Return [X, Y] of the center of cell containing provided text 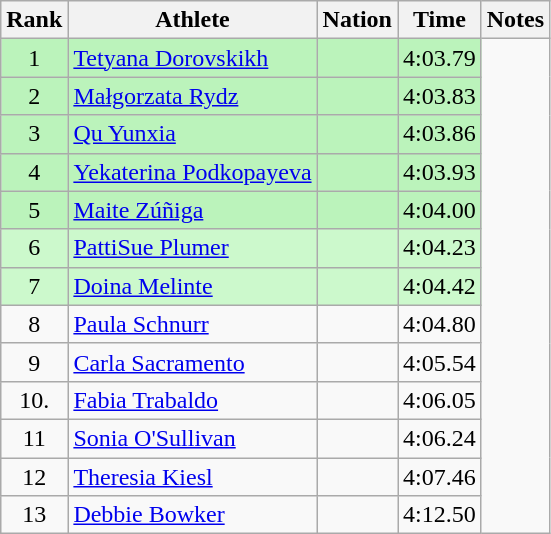
Paula Schnurr [192, 324]
Time [440, 20]
2 [34, 96]
4:04.42 [440, 286]
4:03.83 [440, 96]
4:03.79 [440, 58]
4:03.86 [440, 134]
9 [34, 362]
4:03.93 [440, 172]
4:06.05 [440, 400]
4:12.50 [440, 515]
Nation [357, 20]
Notes [515, 20]
6 [34, 248]
4 [34, 172]
Sonia O'Sullivan [192, 438]
7 [34, 286]
Theresia Kiesl [192, 477]
Małgorzata Rydz [192, 96]
Doina Melinte [192, 286]
Athlete [192, 20]
PattiSue Plumer [192, 248]
5 [34, 210]
12 [34, 477]
4:04.00 [440, 210]
4:06.24 [440, 438]
Maite Zúñiga [192, 210]
4:05.54 [440, 362]
4:04.23 [440, 248]
4:04.80 [440, 324]
13 [34, 515]
Yekaterina Podkopayeva [192, 172]
Qu Yunxia [192, 134]
Fabia Trabaldo [192, 400]
1 [34, 58]
10. [34, 400]
Carla Sacramento [192, 362]
8 [34, 324]
11 [34, 438]
3 [34, 134]
Rank [34, 20]
Debbie Bowker [192, 515]
Tetyana Dorovskikh [192, 58]
4:07.46 [440, 477]
